Extract the [X, Y] coordinate from the center of the cell holding the provided text.  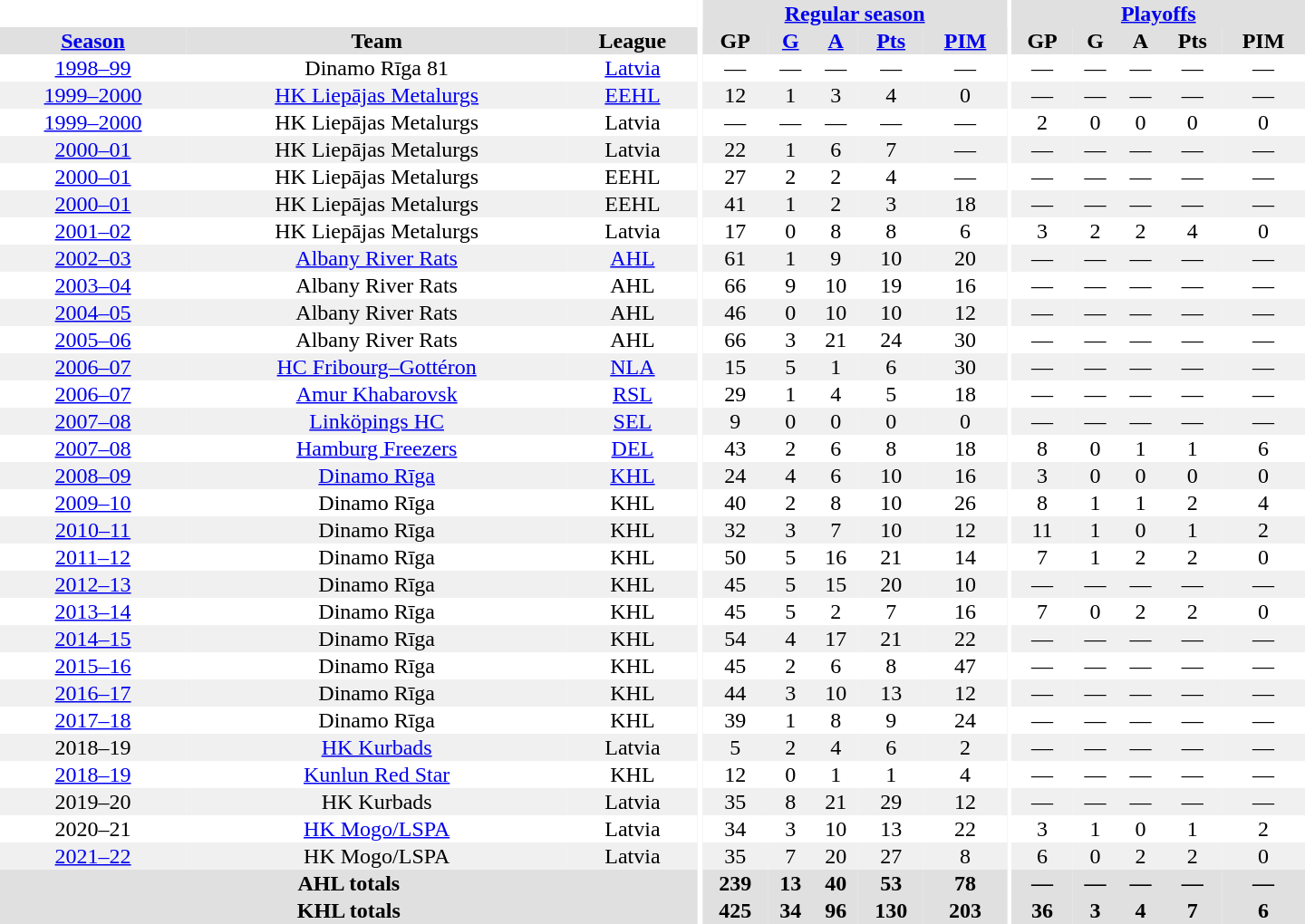
36 [1042, 910]
HC Fribourg–Gottéron [377, 367]
43 [735, 448]
26 [965, 503]
Regular season [855, 14]
2005–06 [92, 340]
AHL totals [349, 883]
14 [965, 557]
47 [965, 666]
Hamburg Freezers [377, 448]
50 [735, 557]
Kunlun Red Star [377, 775]
2002–03 [92, 258]
2012–13 [92, 584]
2008–09 [92, 476]
96 [836, 910]
2011–12 [92, 557]
Amur Khabarovsk [377, 394]
Linköpings HC [377, 421]
61 [735, 258]
130 [891, 910]
2015–16 [92, 666]
46 [735, 313]
39 [735, 720]
1998–99 [92, 68]
32 [735, 530]
SEL [633, 421]
425 [735, 910]
League [633, 41]
KHL totals [349, 910]
RSL [633, 394]
2021–22 [92, 856]
239 [735, 883]
2001–02 [92, 231]
2020–21 [92, 829]
2014–15 [92, 639]
2019–20 [92, 802]
53 [891, 883]
44 [735, 693]
Playoffs [1158, 14]
2010–11 [92, 530]
41 [735, 204]
Season [92, 41]
2017–18 [92, 720]
2003–04 [92, 285]
2004–05 [92, 313]
DEL [633, 448]
2016–17 [92, 693]
54 [735, 639]
78 [965, 883]
19 [891, 285]
2013–14 [92, 611]
Team [377, 41]
Dinamo Rīga 81 [377, 68]
11 [1042, 530]
2009–10 [92, 503]
203 [965, 910]
NLA [633, 367]
